Locate the cell with the specified text and output its [X, Y] center coordinate. 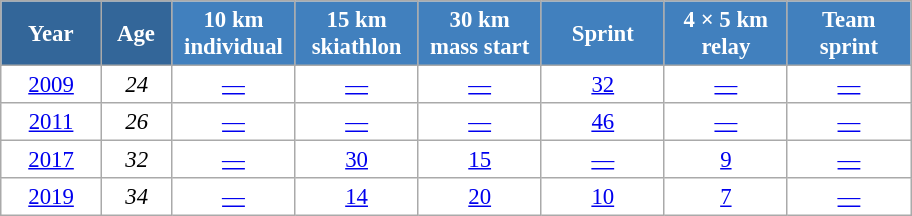
20 [480, 197]
15 [480, 160]
30 [356, 160]
2009 [52, 85]
Age [136, 34]
7 [726, 197]
4 × 5 km relay [726, 34]
Year [52, 34]
Team sprint [848, 34]
46 [602, 122]
10 [602, 197]
34 [136, 197]
14 [356, 197]
2019 [52, 197]
Sprint [602, 34]
24 [136, 85]
10 km individual [234, 34]
9 [726, 160]
2017 [52, 160]
15 km skiathlon [356, 34]
30 km mass start [480, 34]
2011 [52, 122]
26 [136, 122]
